Determine the (X, Y) coordinate at the center of the cell enclosing the given text.  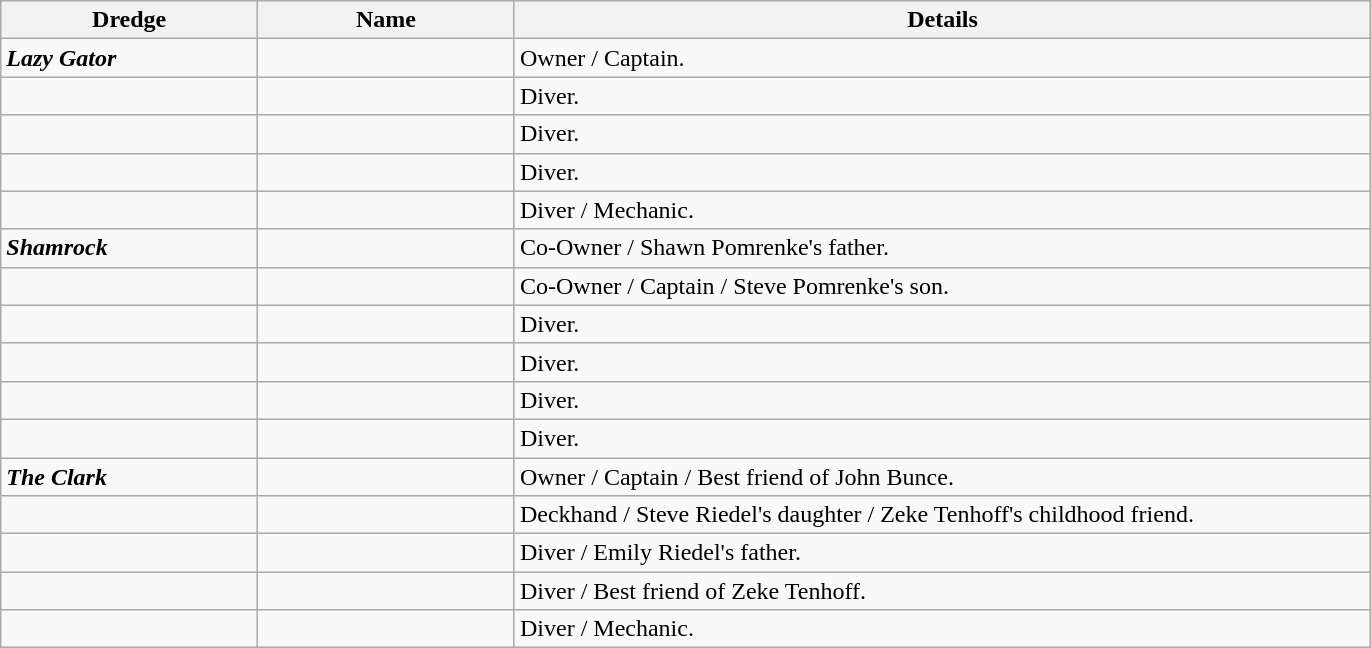
Details (942, 20)
Dredge (130, 20)
Owner / Captain / Best friend of John Bunce. (942, 477)
Name (386, 20)
Diver / Emily Riedel's father. (942, 553)
Co-Owner / Captain / Steve Pomrenke's son. (942, 286)
Co-Owner / Shawn Pomrenke's father. (942, 248)
The Clark (130, 477)
Shamrock (130, 248)
Owner / Captain. (942, 58)
Lazy Gator (130, 58)
Deckhand / Steve Riedel's daughter / Zeke Tenhoff's childhood friend. (942, 515)
Diver / Best friend of Zeke Tenhoff. (942, 591)
